Locate the cell with the specified text and output its [X, Y] center coordinate. 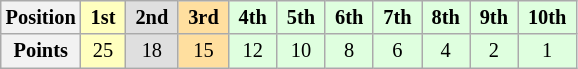
10 [301, 51]
Points [41, 51]
10th [547, 17]
6 [397, 51]
Position [41, 17]
15 [203, 51]
7th [397, 17]
18 [152, 51]
4 [446, 51]
5th [301, 17]
2 [494, 51]
9th [494, 17]
1st [104, 17]
3rd [203, 17]
12 [253, 51]
2nd [152, 17]
8th [446, 17]
1 [547, 51]
6th [349, 17]
4th [253, 17]
25 [104, 51]
8 [349, 51]
